Determine the [x, y] coordinate at the center of the cell enclosing the given text.  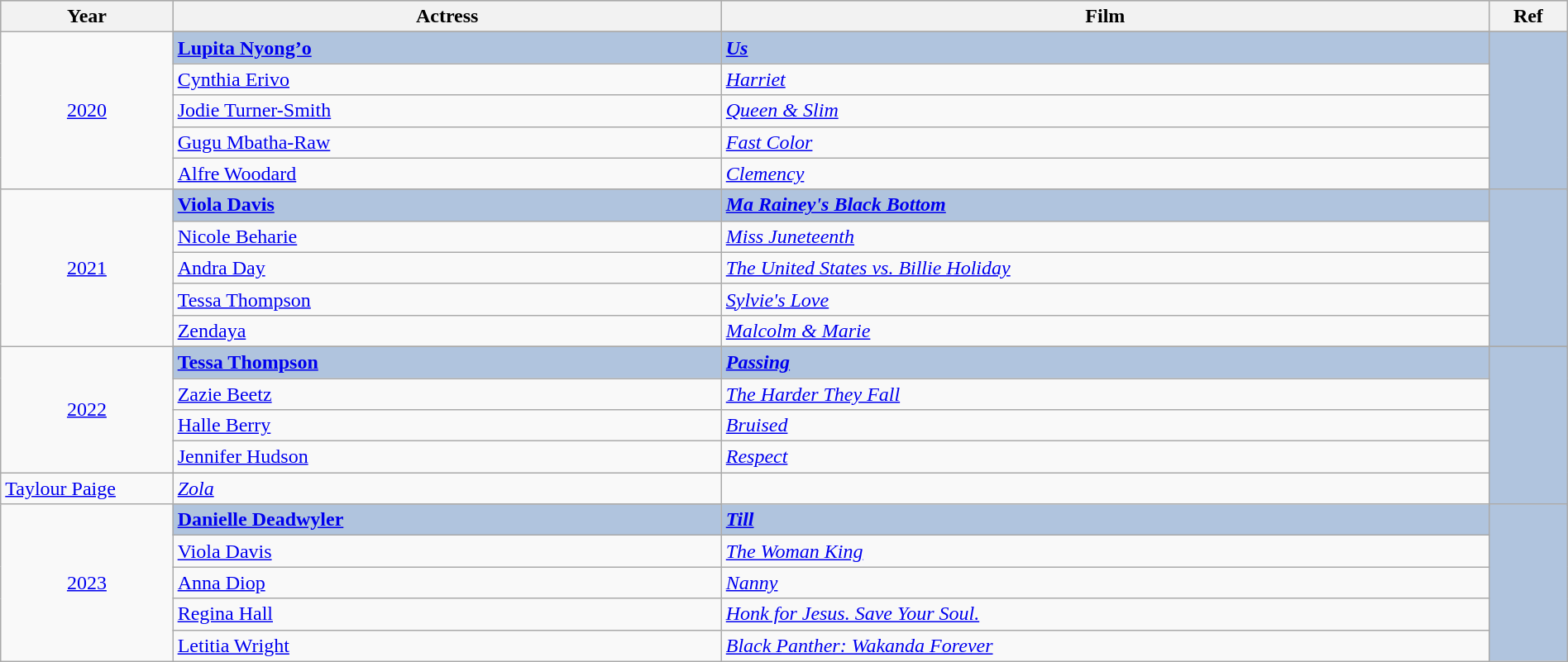
Halle Berry [447, 426]
Respect [1105, 457]
Letitia Wright [447, 645]
2023 [87, 583]
Ref [1528, 17]
Bruised [1105, 426]
Till [1105, 520]
The Harder They Fall [1105, 394]
Zazie Beetz [447, 394]
2021 [87, 268]
Taylour Paige [87, 488]
Honk for Jesus. Save Your Soul. [1105, 614]
Actress [447, 17]
Clemency [1105, 174]
Queen & Slim [1105, 111]
Ma Rainey's Black Bottom [1105, 205]
Alfre Woodard [447, 174]
Jodie Turner-Smith [447, 111]
Nicole Beharie [447, 236]
2022 [87, 409]
Fast Color [1105, 142]
Miss Juneteenth [1105, 236]
Nanny [1105, 583]
Cynthia Erivo [447, 79]
Us [1105, 48]
Sylvie's Love [1105, 299]
Anna Diop [447, 583]
Jennifer Hudson [447, 457]
Lupita Nyong’o [447, 48]
Zendaya [447, 331]
Film [1105, 17]
Danielle Deadwyler [447, 520]
Harriet [1105, 79]
The Woman King [1105, 551]
Black Panther: Wakanda Forever [1105, 645]
Passing [1105, 362]
Andra Day [447, 268]
Zola [447, 488]
2020 [87, 111]
Year [87, 17]
Gugu Mbatha-Raw [447, 142]
Regina Hall [447, 614]
The United States vs. Billie Holiday [1105, 268]
Malcolm & Marie [1105, 331]
